Capture the cell that displays the provided text and extract its [x, y] central coordinate. 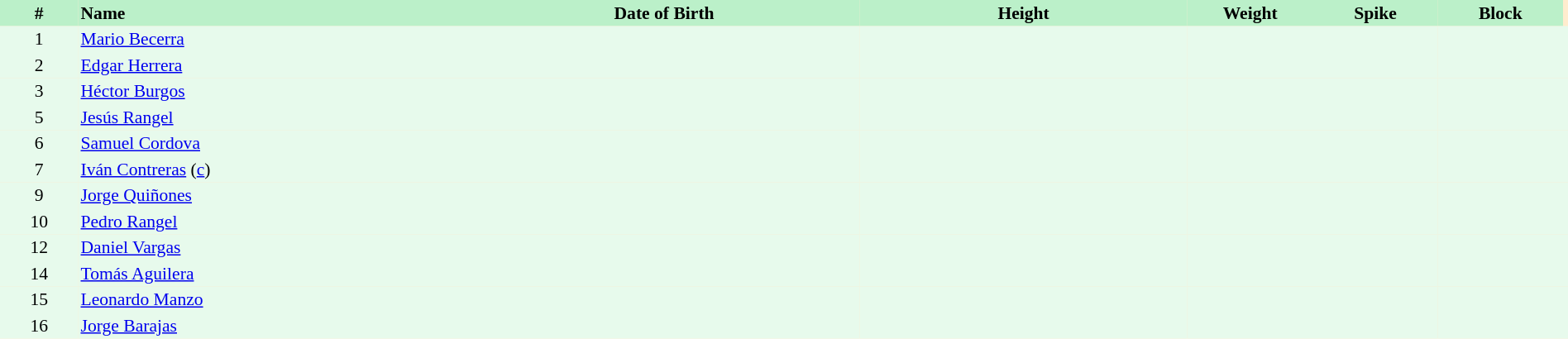
Date of Birth [664, 13]
Mario Becerra [273, 40]
Daniel Vargas [273, 248]
Jesús Rangel [273, 117]
Edgar Herrera [273, 65]
1 [39, 40]
Jorge Barajas [273, 326]
Block [1500, 13]
16 [39, 326]
5 [39, 117]
Tomás Aguilera [273, 274]
Weight [1250, 13]
Iván Contreras (c) [273, 169]
Spike [1374, 13]
# [39, 13]
10 [39, 222]
2 [39, 65]
12 [39, 248]
Leonardo Manzo [273, 299]
Pedro Rangel [273, 222]
Jorge Quiñones [273, 195]
Height [1024, 13]
Name [273, 13]
6 [39, 144]
Héctor Burgos [273, 91]
7 [39, 169]
3 [39, 91]
14 [39, 274]
Samuel Cordova [273, 144]
9 [39, 195]
15 [39, 299]
